From the cell containing the given text, extract its center point as (x, y) coordinate. 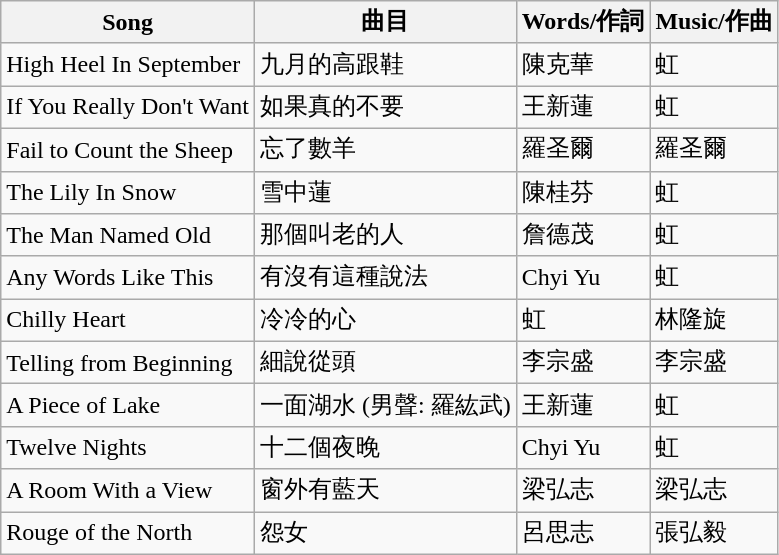
冷冷的心 (385, 320)
九月的高跟鞋 (385, 64)
Music/作曲 (714, 22)
一面湖水 (男聲: 羅紘武) (385, 406)
Rouge of the North (128, 534)
Fail to Count the Sheep (128, 150)
十二個夜晚 (385, 448)
張弘毅 (714, 534)
窗外有藍天 (385, 490)
Any Words Like This (128, 278)
Words/作詞 (583, 22)
詹德茂 (583, 236)
A Room With a View (128, 490)
曲目 (385, 22)
The Lily In Snow (128, 192)
那個叫老的人 (385, 236)
雪中蓮 (385, 192)
有沒有這種說法 (385, 278)
林隆旋 (714, 320)
Twelve Nights (128, 448)
如果真的不要 (385, 108)
陳克華 (583, 64)
High Heel In September (128, 64)
Telling from Beginning (128, 362)
怨女 (385, 534)
細說從頭 (385, 362)
陳桂芬 (583, 192)
If You Really Don't Want (128, 108)
忘了數羊 (385, 150)
The Man Named Old (128, 236)
呂思志 (583, 534)
A Piece of Lake (128, 406)
Chilly Heart (128, 320)
Song (128, 22)
